Locate the cell with the specified text and output its (X, Y) center coordinate. 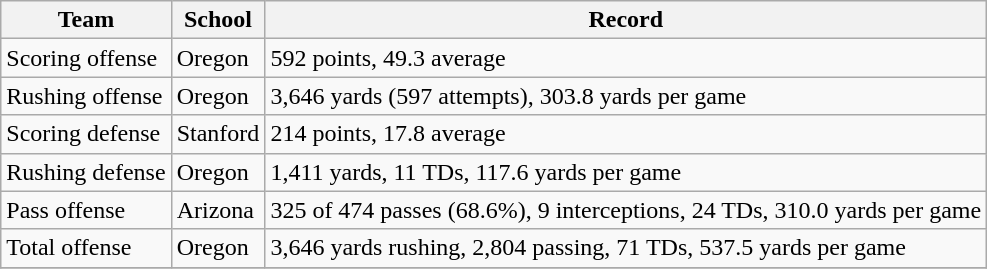
3,646 yards (597 attempts), 303.8 yards per game (626, 96)
Stanford (218, 134)
1,411 yards, 11 TDs, 117.6 yards per game (626, 172)
Rushing defense (86, 172)
Record (626, 20)
Scoring defense (86, 134)
3,646 yards rushing, 2,804 passing, 71 TDs, 537.5 yards per game (626, 248)
214 points, 17.8 average (626, 134)
Rushing offense (86, 96)
Total offense (86, 248)
325 of 474 passes (68.6%), 9 interceptions, 24 TDs, 310.0 yards per game (626, 210)
592 points, 49.3 average (626, 58)
Scoring offense (86, 58)
Team (86, 20)
School (218, 20)
Pass offense (86, 210)
Arizona (218, 210)
